Return the (X, Y) coordinate for the center point of the cell that contains the specified text.  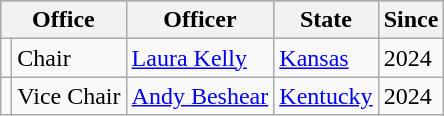
Since (411, 20)
Kentucky (326, 96)
Andy Beshear (200, 96)
Chair (69, 58)
Kansas (326, 58)
Vice Chair (69, 96)
Office (64, 20)
Officer (200, 20)
Laura Kelly (200, 58)
State (326, 20)
